Search for the cell housing the specified text and yield its (X, Y) center coordinate. 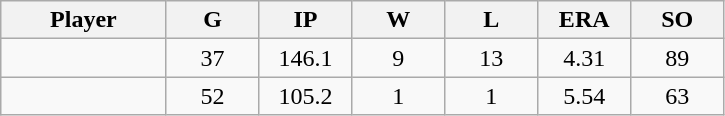
13 (492, 58)
105.2 (306, 96)
SO (678, 20)
63 (678, 96)
89 (678, 58)
L (492, 20)
4.31 (584, 58)
ERA (584, 20)
146.1 (306, 58)
9 (398, 58)
37 (212, 58)
5.54 (584, 96)
52 (212, 96)
Player (84, 20)
IP (306, 20)
W (398, 20)
G (212, 20)
